Find where the given text appears and provide that cell's center as [x, y] coordinate. 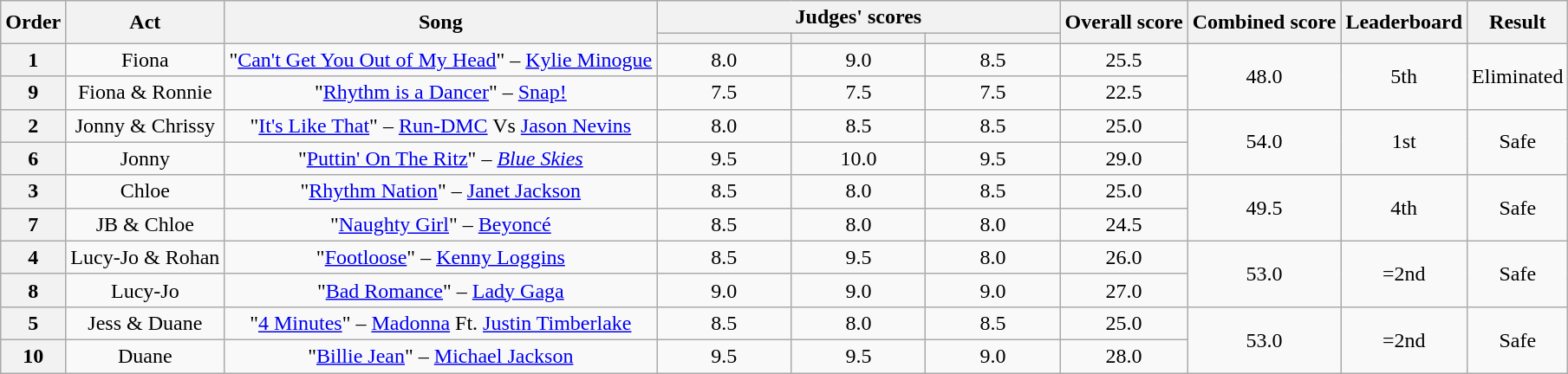
Judges' scores [858, 17]
2 [33, 126]
7 [33, 224]
54.0 [1264, 142]
"Puttin' On The Ritz" – Blue Skies [440, 158]
10 [33, 356]
22.5 [1123, 93]
JB & Chloe [146, 224]
Jonny [146, 158]
"Naughty Girl" – Beyoncé [440, 224]
Eliminated [1518, 76]
"Billie Jean" – Michael Jackson [440, 356]
Chloe [146, 191]
"It's Like That" – Run-DMC Vs Jason Nevins [440, 126]
Song [440, 23]
Jess & Duane [146, 323]
Result [1518, 23]
Order [33, 23]
49.5 [1264, 208]
Lucy-Jo [146, 290]
"Can't Get You Out of My Head" – Kylie Minogue [440, 60]
28.0 [1123, 356]
24.5 [1123, 224]
Fiona [146, 60]
4th [1404, 208]
25.5 [1123, 60]
"Rhythm is a Dancer" – Snap! [440, 93]
Lucy-Jo & Rohan [146, 257]
"Bad Romance" – Lady Gaga [440, 290]
9 [33, 93]
Jonny & Chrissy [146, 126]
Act [146, 23]
5 [33, 323]
1 [33, 60]
4 [33, 257]
5th [1404, 76]
Fiona & Ronnie [146, 93]
Combined score [1264, 23]
"4 Minutes" – Madonna Ft. Justin Timberlake [440, 323]
Duane [146, 356]
Overall score [1123, 23]
27.0 [1123, 290]
26.0 [1123, 257]
"Footloose" – Kenny Loggins [440, 257]
6 [33, 158]
8 [33, 290]
10.0 [858, 158]
"Rhythm Nation" – Janet Jackson [440, 191]
1st [1404, 142]
29.0 [1123, 158]
48.0 [1264, 76]
3 [33, 191]
Leaderboard [1404, 23]
